Output the (X, Y) coordinate of the center of the cell containing the given text.  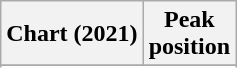
Peakposition (189, 34)
Chart (2021) (72, 34)
